Find where the given text appears and provide that cell's center as [X, Y] coordinate. 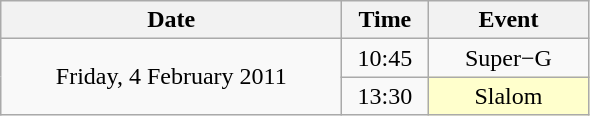
Super−G [508, 58]
Date [172, 20]
Time [385, 20]
Slalom [508, 96]
10:45 [385, 58]
Event [508, 20]
Friday, 4 February 2011 [172, 77]
13:30 [385, 96]
